Provide the [X, Y] coordinate of the cell's center where the given text is located.  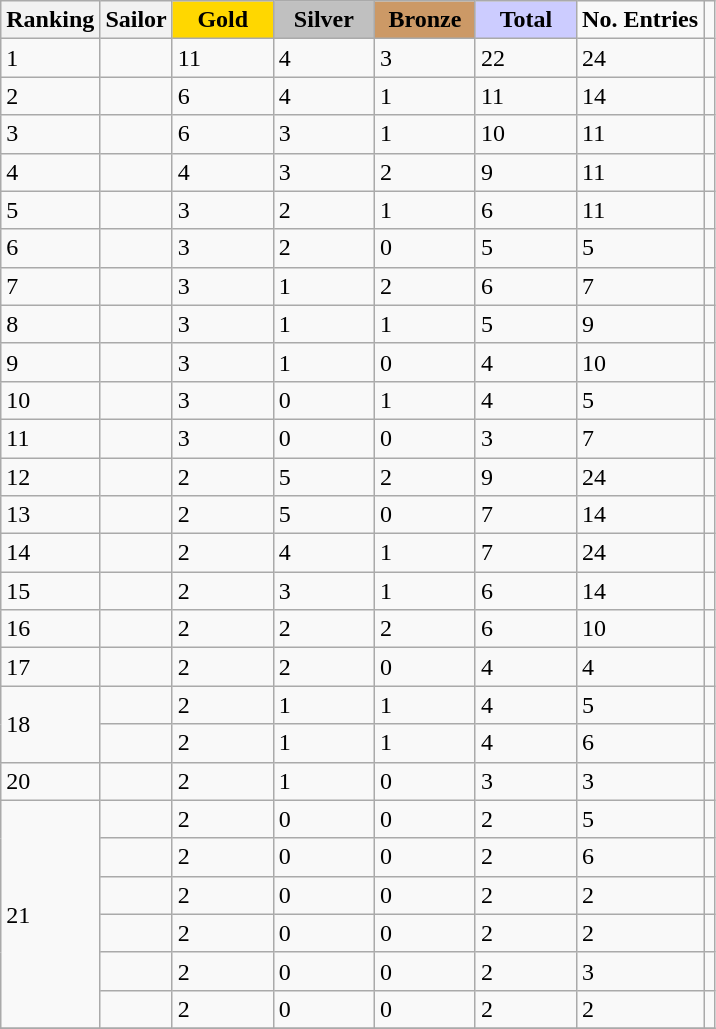
Sailor [136, 20]
21 [50, 914]
Gold [222, 20]
18 [50, 724]
15 [50, 591]
22 [526, 58]
Silver [324, 20]
13 [50, 515]
20 [50, 781]
12 [50, 477]
No. Entries [640, 20]
17 [50, 667]
Total [526, 20]
Bronze [424, 20]
16 [50, 629]
Ranking [50, 20]
8 [50, 324]
